Scan for the cell matching the given text and deliver its [X, Y] coordinate at center. 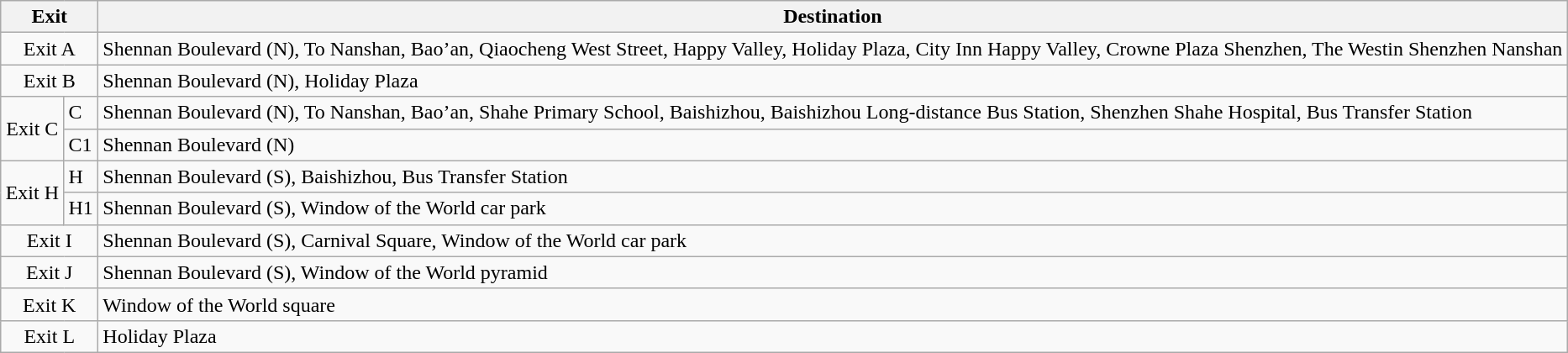
Exit K [50, 304]
Shennan Boulevard (S), Window of the World pyramid [833, 272]
Shennan Boulevard (S), Window of the World car park [833, 208]
Shennan Boulevard (S), Carnival Square, Window of the World car park [833, 240]
C1 [81, 145]
Shennan Boulevard (N), Holiday Plaza [833, 81]
Window of the World square [833, 304]
Destination [833, 17]
Exit J [50, 272]
Exit H [32, 192]
H [81, 176]
Exit I [50, 240]
Exit B [50, 81]
Holiday Plaza [833, 336]
Exit A [50, 49]
Exit [50, 17]
C [81, 113]
Shennan Boulevard (S), Baishizhou, Bus Transfer Station [833, 176]
Shennan Boulevard (N) [833, 145]
Exit L [50, 336]
H1 [81, 208]
Exit C [32, 129]
